Provide the (x, y) coordinate of the cell's center where the given text is located.  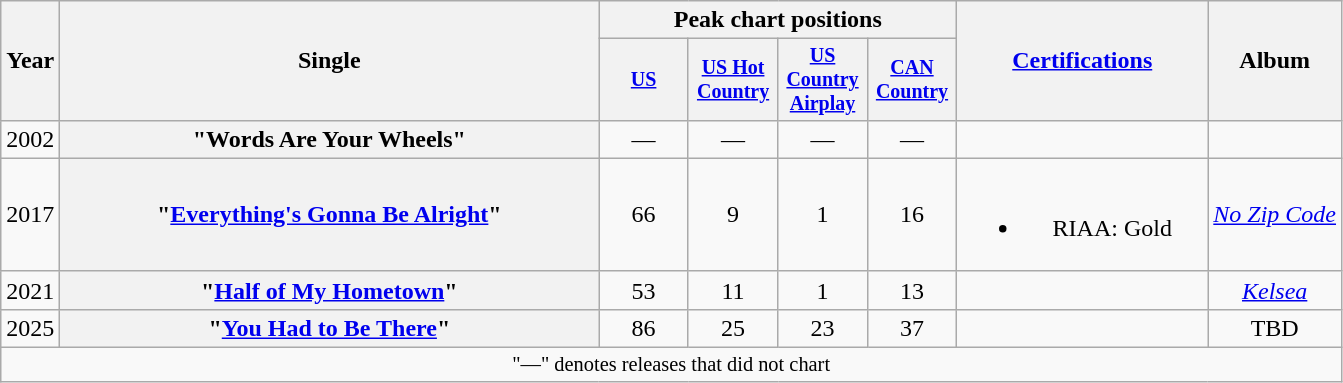
US (644, 80)
2017 (30, 214)
9 (732, 214)
53 (644, 290)
16 (912, 214)
"—" denotes releases that did not chart (672, 365)
Year (30, 61)
RIAA: Gold (1082, 214)
13 (912, 290)
2021 (30, 290)
CAN Country (912, 80)
"Everything's Gonna Be Alright" (330, 214)
23 (822, 328)
"Words Are Your Wheels" (330, 139)
2025 (30, 328)
11 (732, 290)
Kelsea (1275, 290)
25 (732, 328)
"Half of My Hometown" (330, 290)
86 (644, 328)
TBD (1275, 328)
Album (1275, 61)
2002 (30, 139)
Peak chart positions (778, 20)
US Hot Country (732, 80)
37 (912, 328)
66 (644, 214)
Certifications (1082, 61)
No Zip Code (1275, 214)
US Country Airplay (822, 80)
Single (330, 61)
"You Had to Be There" (330, 328)
